Locate the cell with the specified text and output its (X, Y) center coordinate. 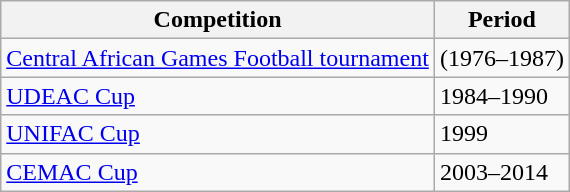
2003–2014 (502, 172)
(1976–1987) (502, 58)
1999 (502, 134)
Central African Games Football tournament (218, 58)
Period (502, 20)
CEMAC Cup (218, 172)
UNIFAC Cup (218, 134)
1984–1990 (502, 96)
UDEAC Cup (218, 96)
Competition (218, 20)
